From the cell containing the given text, extract its center point as [x, y] coordinate. 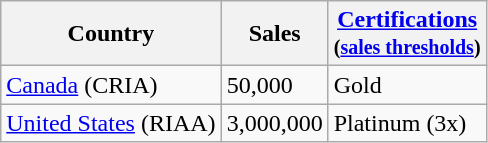
United States (RIAA) [111, 123]
Platinum (3x) [407, 123]
Certifications(sales thresholds) [407, 34]
Sales [274, 34]
3,000,000 [274, 123]
Canada (CRIA) [111, 85]
Country [111, 34]
Gold [407, 85]
50,000 [274, 85]
